From the cell containing the given text, extract its center point as (x, y) coordinate. 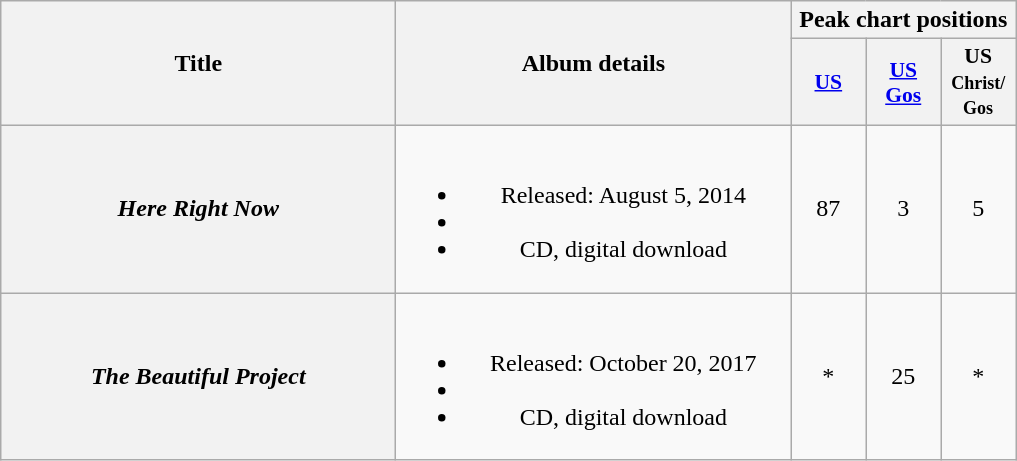
Peak chart positions (904, 20)
USGos (904, 82)
25 (904, 376)
Here Right Now (198, 208)
Title (198, 64)
The Beautiful Project (198, 376)
87 (828, 208)
Album details (594, 64)
Released: August 5, 2014CD, digital download (594, 208)
3 (904, 208)
5 (978, 208)
USChrist/Gos (978, 82)
US (828, 82)
Released: October 20, 2017CD, digital download (594, 376)
